Locate the cell with the specified text and output its [x, y] center coordinate. 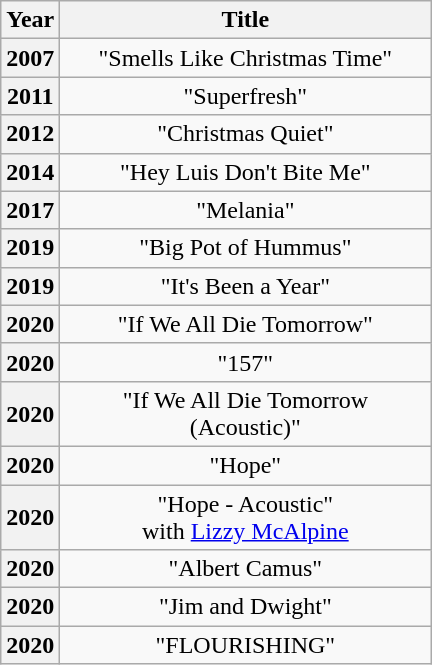
"Smells Like Christmas Time" [246, 58]
"157" [246, 362]
"Hope - Acoustic"with Lizzy McAlpine [246, 516]
"It's Been a Year" [246, 286]
Year [30, 20]
"Hey Luis Don't Bite Me" [246, 172]
"Superfresh" [246, 96]
"If We All Die Tomorrow" [246, 324]
"Christmas Quiet" [246, 134]
"Hope" [246, 465]
"If We All Die Tomorrow (Acoustic)" [246, 414]
"Melania" [246, 210]
Title [246, 20]
2017 [30, 210]
2014 [30, 172]
"Big Pot of Hummus" [246, 248]
2011 [30, 96]
"Albert Camus" [246, 569]
2007 [30, 58]
2012 [30, 134]
"Jim and Dwight" [246, 607]
"FLOURISHING" [246, 645]
